Pinpoint the cell where the given text exists, returning its [X, Y] midpoint coordinate. 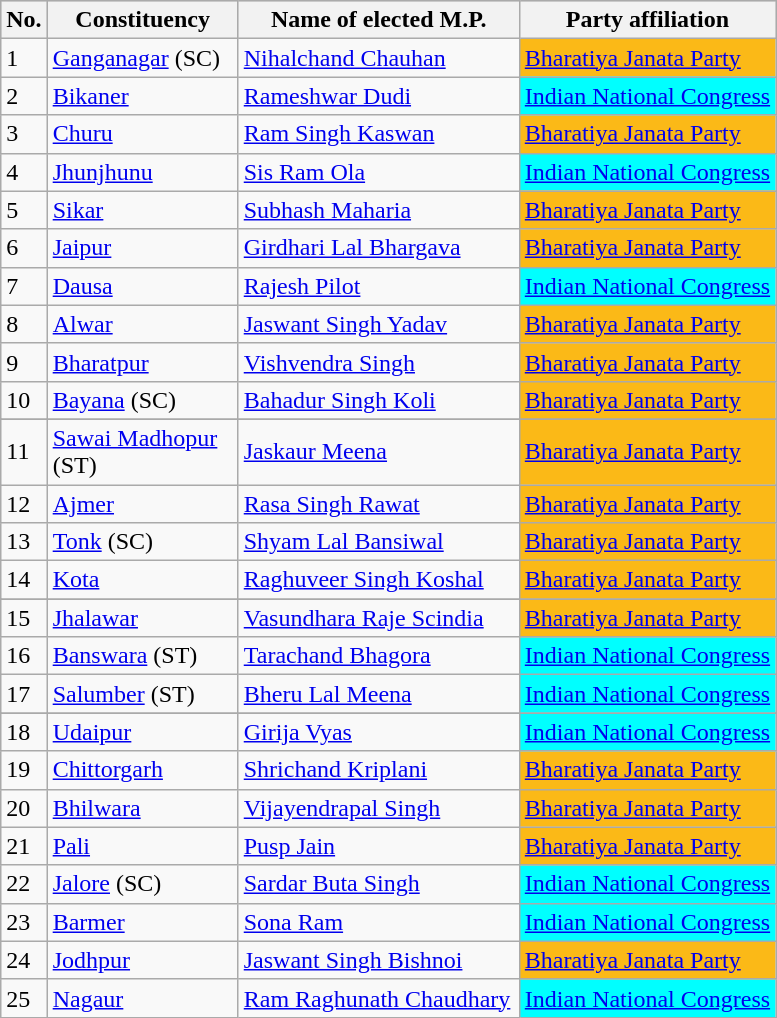
18 [24, 732]
23 [24, 922]
21 [24, 846]
Banswara (ST) [142, 656]
Bayana (SC) [142, 400]
9 [24, 362]
10 [24, 400]
5 [24, 210]
Jodhpur [142, 960]
Pusp Jain [378, 846]
Chittorgarh [142, 770]
Girija Vyas [378, 732]
24 [24, 960]
Sikar [142, 210]
Nagaur [142, 998]
Barmer [142, 922]
20 [24, 808]
Jaipur [142, 248]
Vishvendra Singh [378, 362]
Shrichand Kriplani [378, 770]
Jaswant Singh Bishnoi [378, 960]
Constituency [142, 20]
19 [24, 770]
Bharatpur [142, 362]
Bhilwara [142, 808]
Vasundhara Raje Scindia [378, 618]
Churu [142, 134]
7 [24, 286]
Bikaner [142, 96]
Sawai Madhopur (ST) [142, 452]
Ram Raghunath Chaudhary [378, 998]
Rajesh Pilot [378, 286]
12 [24, 503]
Jhunjhunu [142, 172]
Bheru Lal Meena [378, 694]
11 [24, 452]
Ram Singh Kaswan [378, 134]
Dausa [142, 286]
6 [24, 248]
Rasa Singh Rawat [378, 503]
Rameshwar Dudi [378, 96]
Sona Ram [378, 922]
22 [24, 884]
3 [24, 134]
Ajmer [142, 503]
14 [24, 580]
1 [24, 58]
Sardar Buta Singh [378, 884]
Jhalawar [142, 618]
Bahadur Singh Koli [378, 400]
Vijayendrapal Singh [378, 808]
Ganganagar (SC) [142, 58]
16 [24, 656]
Jaswant Singh Yadav [378, 324]
4 [24, 172]
Subhash Maharia [378, 210]
17 [24, 694]
Sis Ram Ola [378, 172]
Party affiliation [647, 20]
8 [24, 324]
Raghuveer Singh Koshal [378, 580]
Name of elected M.P. [378, 20]
Kota [142, 580]
Shyam Lal Bansiwal [378, 542]
15 [24, 618]
2 [24, 96]
Pali [142, 846]
Salumber (ST) [142, 694]
Jalore (SC) [142, 884]
No. [24, 20]
13 [24, 542]
Girdhari Lal Bhargava [378, 248]
Udaipur [142, 732]
Tonk (SC) [142, 542]
Nihalchand Chauhan [378, 58]
25 [24, 998]
Alwar [142, 324]
Tarachand Bhagora [378, 656]
Jaskaur Meena [378, 452]
